Return (X, Y) of the center of cell containing provided text 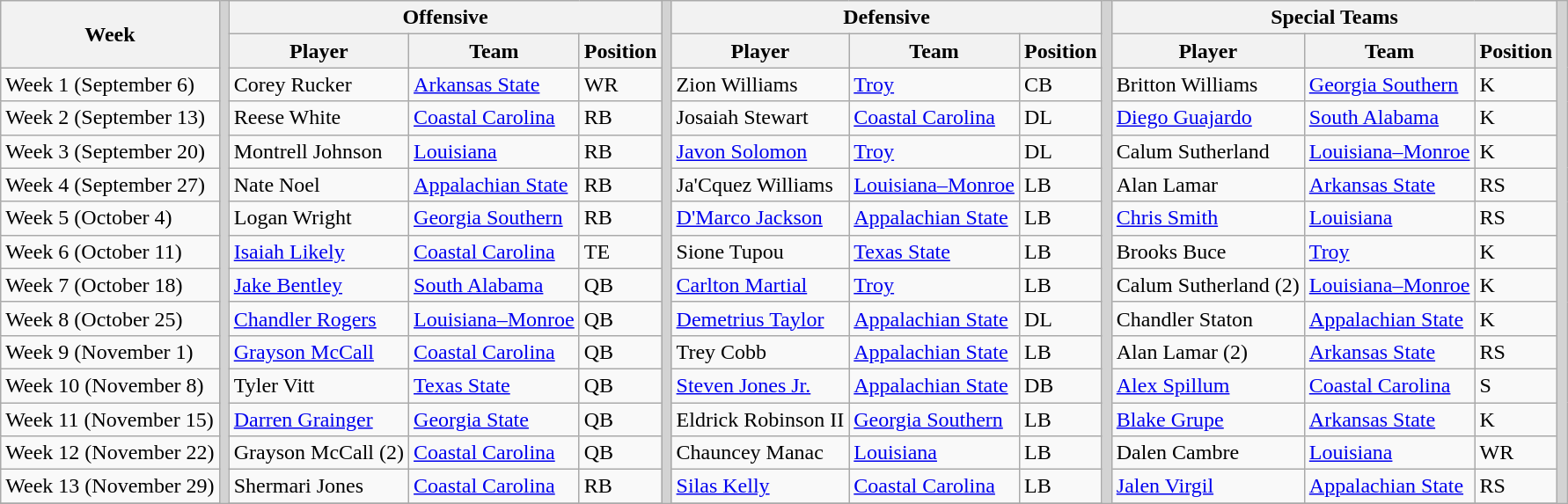
Week 3 (September 20) (110, 151)
Reese White (319, 118)
Chandler Staton (1207, 318)
Calum Sutherland (2) (1207, 285)
Trey Cobb (760, 352)
Nate Noel (319, 185)
S (1516, 385)
Silas Kelly (760, 486)
Isaiah Likely (319, 252)
D'Marco Jackson (760, 218)
Week 7 (October 18) (110, 285)
Steven Jones Jr. (760, 385)
Jalen Virgil (1207, 486)
Zion Williams (760, 84)
Grayson McCall (2) (319, 453)
Chauncey Manac (760, 453)
Josaiah Stewart (760, 118)
Week 8 (October 25) (110, 318)
Diego Guajardo (1207, 118)
Sione Tupou (760, 252)
Corey Rucker (319, 84)
Week 5 (October 4) (110, 218)
Week 9 (November 1) (110, 352)
TE (620, 252)
Montrell Johnson (319, 151)
Alan Lamar (2) (1207, 352)
CB (1060, 84)
Logan Wright (319, 218)
Ja'Cquez Williams (760, 185)
Offensive (445, 18)
Shermari Jones (319, 486)
Blake Grupe (1207, 420)
Brooks Buce (1207, 252)
Week 1 (September 6) (110, 84)
Week 4 (September 27) (110, 185)
Week 12 (November 22) (110, 453)
Chris Smith (1207, 218)
Jake Bentley (319, 285)
Javon Solomon (760, 151)
Dalen Cambre (1207, 453)
Georgia State (495, 420)
Week 6 (October 11) (110, 252)
Chandler Rogers (319, 318)
Tyler Vitt (319, 385)
Week 2 (September 13) (110, 118)
Grayson McCall (319, 352)
Defensive (887, 18)
Darren Grainger (319, 420)
DB (1060, 385)
Eldrick Robinson II (760, 420)
Demetrius Taylor (760, 318)
Week 13 (November 29) (110, 486)
Alex Spillum (1207, 385)
Alan Lamar (1207, 185)
Calum Sutherland (1207, 151)
Special Teams (1334, 18)
Week 10 (November 8) (110, 385)
Carlton Martial (760, 285)
Week 11 (November 15) (110, 420)
Britton Williams (1207, 84)
Week (110, 34)
